Locate the cell with the specified text and output its [X, Y] center coordinate. 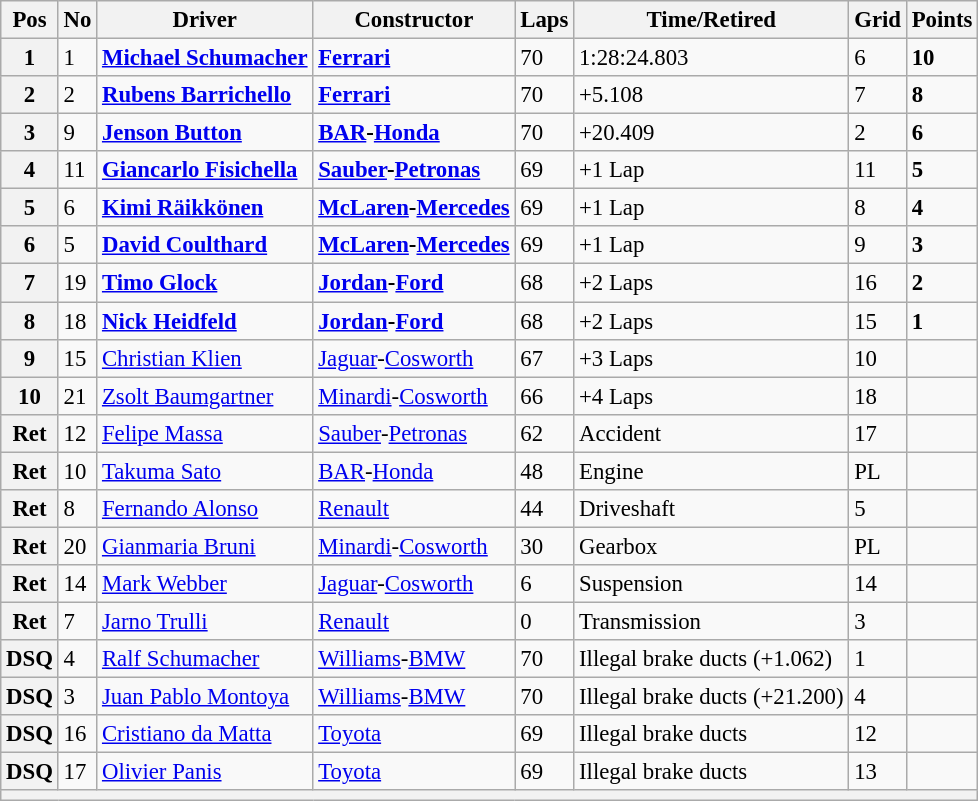
David Coulthard [205, 245]
21 [77, 396]
Constructor [414, 20]
+5.108 [712, 95]
Juan Pablo Montoya [205, 697]
Cristiano da Matta [205, 734]
+20.409 [712, 133]
Pos [30, 20]
Timo Glock [205, 283]
Driver [205, 20]
Engine [712, 471]
Suspension [712, 584]
Illegal brake ducts (+1.062) [712, 659]
Felipe Massa [205, 433]
Rubens Barrichello [205, 95]
Jarno Trulli [205, 621]
Laps [544, 20]
19 [77, 283]
13 [878, 772]
30 [544, 546]
62 [544, 433]
0 [544, 621]
Giancarlo Fisichella [205, 170]
Nick Heidfeld [205, 321]
Jenson Button [205, 133]
1:28:24.803 [712, 58]
Kimi Räikkönen [205, 208]
+4 Laps [712, 396]
Zsolt Baumgartner [205, 396]
Ralf Schumacher [205, 659]
Takuma Sato [205, 471]
Accident [712, 433]
66 [544, 396]
Mark Webber [205, 584]
Michael Schumacher [205, 58]
Illegal brake ducts (+21.200) [712, 697]
Driveshaft [712, 509]
+3 Laps [712, 358]
Grid [878, 20]
No [77, 20]
67 [544, 358]
Gearbox [712, 546]
Fernando Alonso [205, 509]
Olivier Panis [205, 772]
Christian Klien [205, 358]
44 [544, 509]
48 [544, 471]
Transmission [712, 621]
Time/Retired [712, 20]
Points [942, 20]
20 [77, 546]
Gianmaria Bruni [205, 546]
